Provide the (x, y) coordinate of the cell's center where the given text is located.  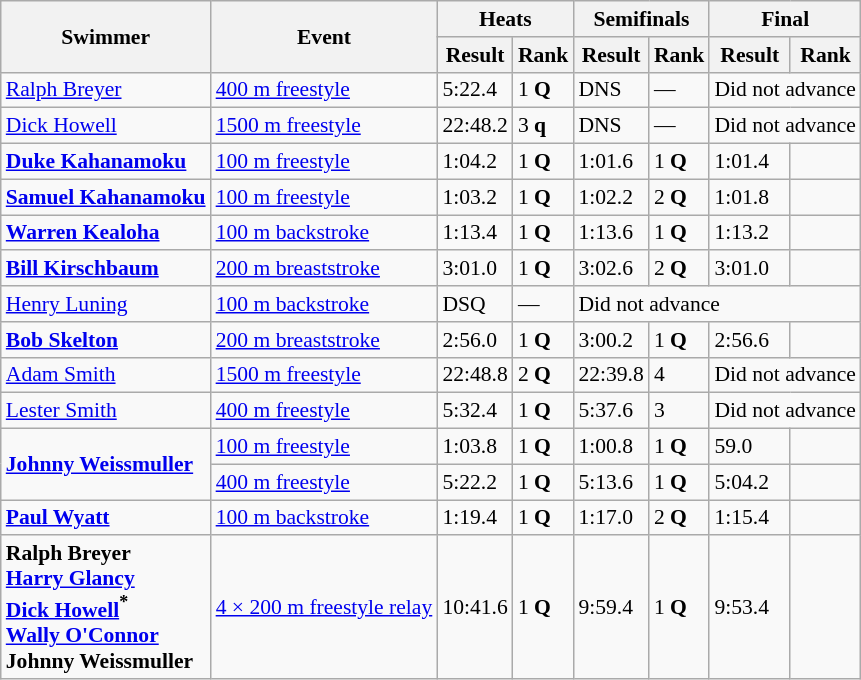
5:37.6 (610, 411)
2:56.6 (750, 340)
5:32.4 (474, 411)
9:59.4 (610, 608)
5:04.2 (750, 482)
Paul Wyatt (106, 518)
3:00.2 (610, 340)
1:01.6 (610, 162)
3 (680, 411)
1:13.6 (610, 233)
1:13.2 (750, 233)
1:03.8 (474, 447)
Henry Luning (106, 304)
4 × 200 m freestyle relay (324, 608)
Ralph Breyer (106, 90)
Dick Howell (106, 126)
1:04.2 (474, 162)
Samuel Kahanamoku (106, 197)
Swimmer (106, 36)
Warren Kealoha (106, 233)
Duke Kahanamoku (106, 162)
9:53.4 (750, 608)
Heats (505, 19)
Final (785, 19)
1:19.4 (474, 518)
10:41.6 (474, 608)
Bill Kirschbaum (106, 269)
1:01.4 (750, 162)
1:00.8 (610, 447)
1:13.4 (474, 233)
Lester Smith (106, 411)
5:22.4 (474, 90)
1:03.2 (474, 197)
4 (680, 375)
Adam Smith (106, 375)
3 q (544, 126)
Bob Skelton (106, 340)
1:17.0 (610, 518)
22:39.8 (610, 375)
Johnny Weissmuller (106, 464)
1:01.8 (750, 197)
DSQ (474, 304)
22:48.8 (474, 375)
59.0 (750, 447)
2:56.0 (474, 340)
Event (324, 36)
22:48.2 (474, 126)
5:13.6 (610, 482)
1:02.2 (610, 197)
5:22.2 (474, 482)
Ralph Breyer Harry Glancy Dick Howell* Wally O'Connor Johnny Weissmuller (106, 608)
Semifinals (641, 19)
1:15.4 (750, 518)
3:02.6 (610, 269)
